Output the (x, y) coordinate of the center of the cell containing the given text.  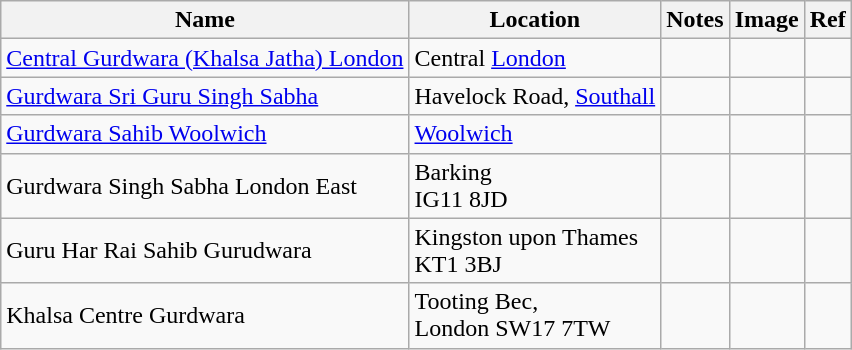
Havelock Road, Southall (535, 96)
Gurdwara Sri Guru Singh Sabha (205, 96)
Location (535, 20)
Central London (535, 58)
Image (766, 20)
Gurdwara Singh Sabha London East (205, 186)
Gurdwara Sahib Woolwich (205, 134)
Notes (695, 20)
Khalsa Centre Gurdwara (205, 316)
Ref (828, 20)
Guru Har Rai Sahib Gurudwara (205, 250)
Central Gurdwara (Khalsa Jatha) London (205, 58)
Kingston upon ThamesKT1 3BJ (535, 250)
Tooting Bec,London SW17 7TW (535, 316)
Woolwich (535, 134)
BarkingIG11 8JD (535, 186)
Name (205, 20)
